Return the [x, y] coordinate for the center point of the cell that contains the specified text.  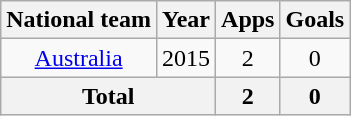
2015 [186, 58]
National team [79, 20]
Year [186, 20]
Goals [315, 20]
Australia [79, 58]
Total [108, 96]
Apps [248, 20]
